Detect which cell encompasses the target text, then output its [X, Y] center coordinate. 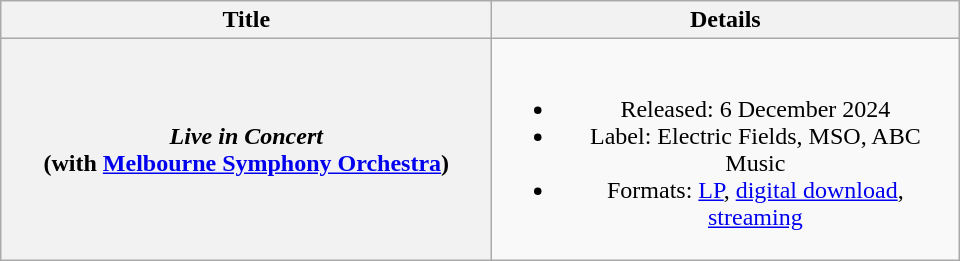
Released: 6 December 2024Label: Electric Fields, MSO, ABC MusicFormats: LP, digital download, streaming [726, 150]
Live in Concert (with Melbourne Symphony Orchestra) [246, 150]
Details [726, 20]
Title [246, 20]
